For the text-containing cell, return its midpoint in (x, y) coordinate format. 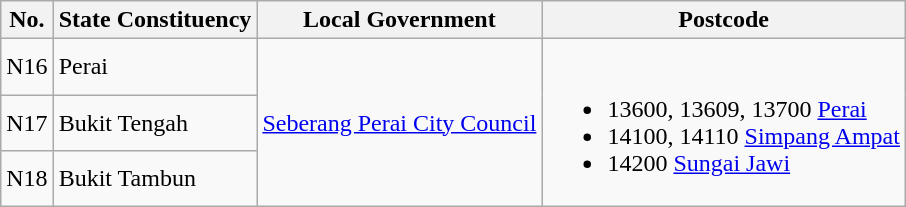
State Constituency (155, 20)
Local Government (400, 20)
Bukit Tengah (155, 122)
No. (27, 20)
13600, 13609, 13700 Perai14100, 14110 Simpang Ampat14200 Sungai Jawi (724, 122)
Bukit Tambun (155, 178)
N18 (27, 178)
Seberang Perai City Council (400, 122)
N17 (27, 122)
Postcode (724, 20)
N16 (27, 67)
Perai (155, 67)
